Detect which cell encompasses the target text, then output its (X, Y) center coordinate. 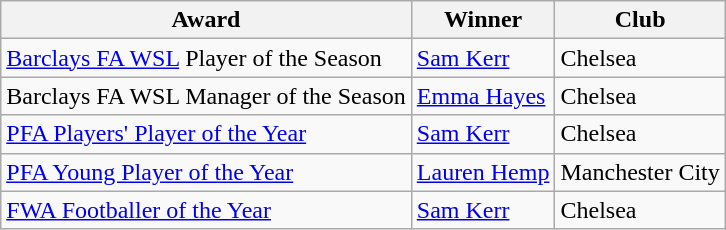
PFA Players' Player of the Year (206, 134)
Manchester City (640, 172)
Emma Hayes (483, 96)
Lauren Hemp (483, 172)
Award (206, 20)
Club (640, 20)
Barclays FA WSL Manager of the Season (206, 96)
FWA Footballer of the Year (206, 210)
Barclays FA WSL Player of the Season (206, 58)
PFA Young Player of the Year (206, 172)
Winner (483, 20)
